Find where the given text appears and provide that cell's center as [x, y] coordinate. 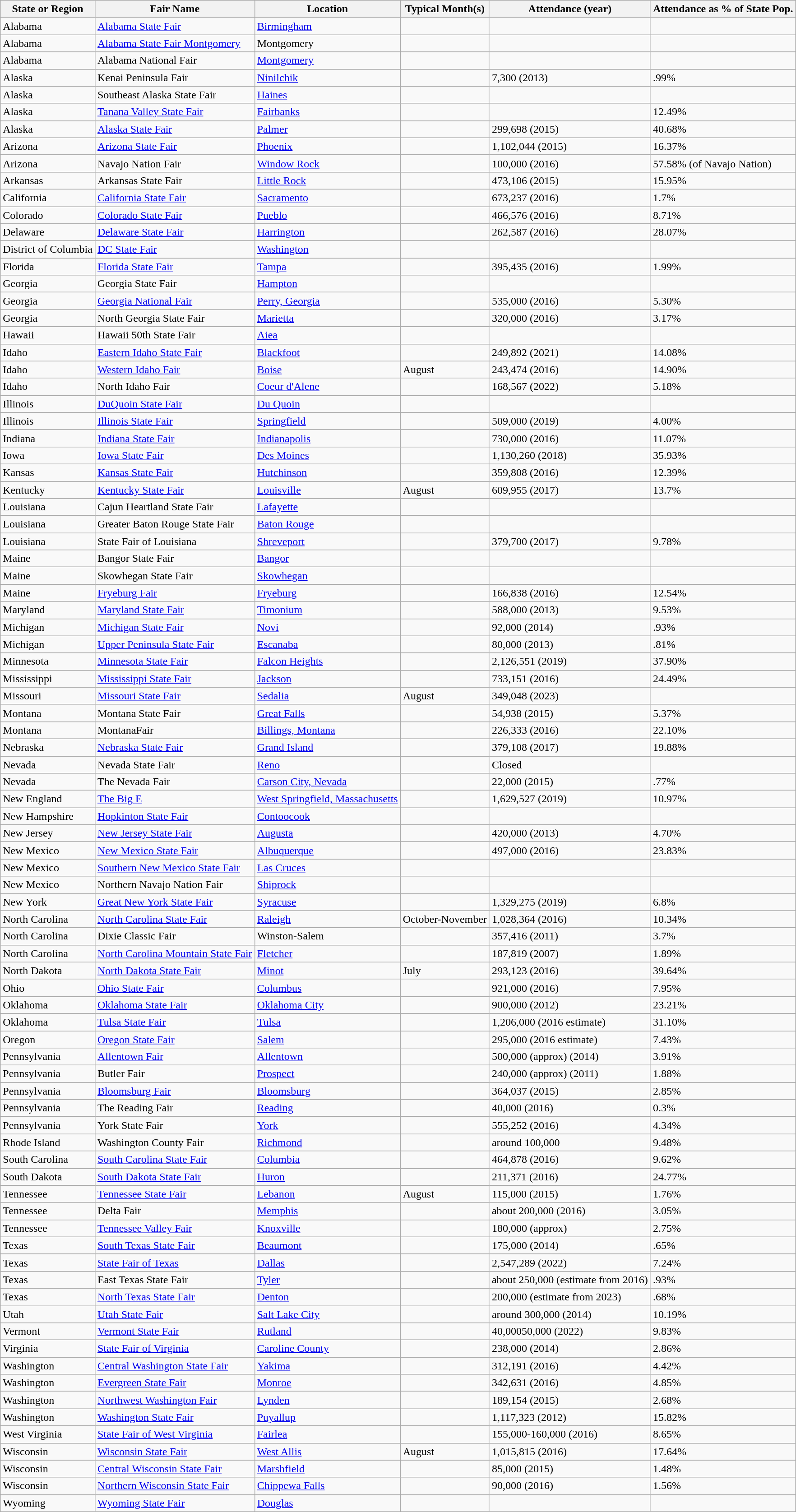
733,151 (2016) [569, 679]
2.86% [723, 1349]
Hopkinton State Fair [175, 816]
Little Rock [328, 180]
19.88% [723, 747]
24.77% [723, 1177]
379,700 (2017) [569, 541]
Grand Island [328, 747]
200,000 (estimate from 2023) [569, 1297]
Aiea [328, 335]
12.49% [723, 112]
Contoocook [328, 816]
East Texas State Fair [175, 1280]
Baton Rouge [328, 524]
Harrington [328, 232]
South Carolina State Fair [175, 1160]
1,117,323 (2012) [569, 1417]
Lynden [328, 1400]
State or Region [48, 9]
Des Moines [328, 455]
Vermont [48, 1332]
Kansas State Fair [175, 472]
Attendance (year) [569, 9]
2.68% [723, 1400]
Wisconsin State Fair [175, 1452]
1,206,000 (2016 estimate) [569, 1022]
Northern Navajo Nation Fair [175, 885]
342,631 (2016) [569, 1383]
Utah [48, 1314]
Rutland [328, 1332]
37.90% [723, 661]
Haines [328, 95]
Reno [328, 765]
0.3% [723, 1108]
Du Quoin [328, 404]
Ninilchik [328, 78]
22,000 (2015) [569, 782]
North Dakota State Fair [175, 971]
Allentown Fair [175, 1057]
Dixie Classic Fair [175, 936]
Marietta [328, 318]
730,000 (2016) [569, 438]
395,435 (2016) [569, 267]
4.34% [723, 1125]
North Georgia State Fair [175, 318]
North Carolina Mountain State Fair [175, 953]
Ohio [48, 988]
The Nevada Fair [175, 782]
State Fair of Virginia [175, 1349]
Iowa State Fair [175, 455]
Lebanon [328, 1194]
Northern Wisconsin State Fair [175, 1486]
8.65% [723, 1434]
Missouri State Fair [175, 696]
Nebraska [48, 747]
Louisville [328, 490]
Salem [328, 1039]
293,123 (2016) [569, 971]
1.48% [723, 1469]
12.39% [723, 472]
168,567 (2022) [569, 387]
35.93% [723, 455]
New Hampshire [48, 816]
California State Fair [175, 198]
320,000 (2016) [569, 318]
Sacramento [328, 198]
555,252 (2016) [569, 1125]
609,955 (2017) [569, 490]
166,838 (2016) [569, 593]
South Texas State Fair [175, 1245]
Hampton [328, 284]
115,000 (2015) [569, 1194]
10.34% [723, 919]
Georgia National Fair [175, 301]
10.97% [723, 799]
28.07% [723, 232]
57.58% (of Navajo Nation) [723, 163]
Hawaii [48, 335]
Yakima [328, 1366]
Indiana [48, 438]
349,048 (2023) [569, 696]
Oklahoma State Fair [175, 1005]
312,191 (2016) [569, 1366]
.99% [723, 78]
Tulsa [328, 1022]
Caroline County [328, 1349]
October-November [445, 919]
Fair Name [175, 9]
5.18% [723, 387]
3.91% [723, 1057]
Cajun Heartland State Fair [175, 507]
Dallas [328, 1262]
Vermont State Fair [175, 1332]
1.89% [723, 953]
180,000 (approx) [569, 1228]
The Reading Fair [175, 1108]
Birmingham [328, 26]
Fairlea [328, 1434]
155,000-160,000 (2016) [569, 1434]
3.17% [723, 318]
Skowhegan [328, 576]
Skowhegan State Fair [175, 576]
York State Fair [175, 1125]
Wyoming State Fair [175, 1503]
23.83% [723, 851]
15.95% [723, 180]
85,000 (2015) [569, 1469]
Illinois State Fair [175, 421]
900,000 (2012) [569, 1005]
92,000 (2014) [569, 627]
14.90% [723, 370]
Colorado [48, 215]
Kentucky State Fair [175, 490]
Eastern Idaho State Fair [175, 352]
211,371 (2016) [569, 1177]
North Texas State Fair [175, 1297]
Douglas [328, 1503]
Oklahoma City [328, 1005]
South Dakota State Fair [175, 1177]
Navajo Nation Fair [175, 163]
Jackson [328, 679]
Memphis [328, 1211]
Upper Peninsula State Fair [175, 644]
Richmond [328, 1142]
243,474 (2016) [569, 370]
1,629,527 (2019) [569, 799]
1.7% [723, 198]
1,130,260 (2018) [569, 455]
3.05% [723, 1211]
Albuquerque [328, 851]
West Allis [328, 1452]
MontanaFair [175, 730]
Winston-Salem [328, 936]
Northwest Washington Fair [175, 1400]
226,333 (2016) [569, 730]
24.49% [723, 679]
Southern New Mexico State Fair [175, 868]
1.76% [723, 1194]
921,000 (2016) [569, 988]
1.88% [723, 1074]
Huron [328, 1177]
Location [328, 9]
Delaware State Fair [175, 232]
2,126,551 (2019) [569, 661]
Attendance as % of State Pop. [723, 9]
South Carolina [48, 1160]
Florida State Fair [175, 267]
DuQuoin State Fair [175, 404]
State Fair of West Virginia [175, 1434]
9.62% [723, 1160]
17.64% [723, 1452]
North Idaho Fair [175, 387]
Raleigh [328, 919]
Boise [328, 370]
Fryeburg Fair [175, 593]
Fletcher [328, 953]
1,102,044 (2015) [569, 146]
379,108 (2017) [569, 747]
249,892 (2021) [569, 352]
Ohio State Fair [175, 988]
Puyallup [328, 1417]
509,000 (2019) [569, 421]
13.7% [723, 490]
South Dakota [48, 1177]
York [328, 1125]
Falcon Heights [328, 661]
40,00050,000 (2022) [569, 1332]
Tyler [328, 1280]
673,237 (2016) [569, 198]
11.07% [723, 438]
Virginia [48, 1349]
Marshfield [328, 1469]
West Virginia [48, 1434]
464,878 (2016) [569, 1160]
about 250,000 (estimate from 2016) [569, 1280]
497,000 (2016) [569, 851]
100,000 (2016) [569, 163]
Sedalia [328, 696]
.65% [723, 1245]
Escanaba [328, 644]
Springfield [328, 421]
9.83% [723, 1332]
4.85% [723, 1383]
Window Rock [328, 163]
Allentown [328, 1057]
9.53% [723, 610]
Delaware [48, 232]
Bangor [328, 559]
Augusta [328, 833]
Indianapolis [328, 438]
Bloomsburg [328, 1091]
295,000 (2016 estimate) [569, 1039]
9.78% [723, 541]
Arkansas State Fair [175, 180]
.77% [723, 782]
175,000 (2014) [569, 1245]
Wyoming [48, 1503]
Alabama National Fair [175, 60]
Central Wisconsin State Fair [175, 1469]
Great New York State Fair [175, 902]
16.37% [723, 146]
Denton [328, 1297]
420,000 (2013) [569, 833]
187,819 (2007) [569, 953]
2.75% [723, 1228]
Columbia [328, 1160]
6.8% [723, 902]
1.56% [723, 1486]
240,000 (approx) (2011) [569, 1074]
Lafayette [328, 507]
New York [48, 902]
Las Cruces [328, 868]
Novi [328, 627]
Minnesota State Fair [175, 661]
7.95% [723, 988]
Knoxville [328, 1228]
Southeast Alaska State Fair [175, 95]
Mississippi [48, 679]
5.30% [723, 301]
California [48, 198]
Greater Baton Rouge State Fair [175, 524]
Nevada State Fair [175, 765]
23.21% [723, 1005]
West Springfield, Massachusetts [328, 799]
Beaumont [328, 1245]
Oregon State Fair [175, 1039]
Utah State Fair [175, 1314]
2.85% [723, 1091]
Pueblo [328, 215]
39.64% [723, 971]
Butler Fair [175, 1074]
1.99% [723, 267]
1,329,275 (2019) [569, 902]
12.54% [723, 593]
2,547,289 (2022) [569, 1262]
90,000 (2016) [569, 1486]
7.43% [723, 1039]
.81% [723, 644]
80,000 (2013) [569, 644]
Salt Lake City [328, 1314]
Alabama State Fair Montgomery [175, 43]
9.48% [723, 1142]
262,587 (2016) [569, 232]
Rhode Island [48, 1142]
North Carolina State Fair [175, 919]
Kentucky [48, 490]
about 200,000 (2016) [569, 1211]
Nebraska State Fair [175, 747]
Florida [48, 267]
Western Idaho Fair [175, 370]
Minot [328, 971]
7.24% [723, 1262]
Washington County Fair [175, 1142]
Hawaii 50th State Fair [175, 335]
5.37% [723, 713]
500,000 (approx) (2014) [569, 1057]
Minnesota [48, 661]
4.00% [723, 421]
Carson City, Nevada [328, 782]
Shreveport [328, 541]
31.10% [723, 1022]
Perry, Georgia [328, 301]
357,416 (2011) [569, 936]
7,300 (2013) [569, 78]
Evergreen State Fair [175, 1383]
10.19% [723, 1314]
New Mexico State Fair [175, 851]
Arkansas [48, 180]
588,000 (2013) [569, 610]
Bangor State Fair [175, 559]
Prospect [328, 1074]
Great Falls [328, 713]
Mississippi State Fair [175, 679]
State Fair of Texas [175, 1262]
Alabama State Fair [175, 26]
8.71% [723, 215]
14.08% [723, 352]
New Jersey [48, 833]
around 300,000 (2014) [569, 1314]
Arizona State Fair [175, 146]
238,000 (2014) [569, 1349]
Reading [328, 1108]
Closed [569, 765]
Fairbanks [328, 112]
Coeur d'Alene [328, 387]
Kenai Peninsula Fair [175, 78]
around 100,000 [569, 1142]
July [445, 971]
Missouri [48, 696]
Iowa [48, 455]
Alaska State Fair [175, 129]
364,037 (2015) [569, 1091]
22.10% [723, 730]
473,106 (2015) [569, 180]
Montana State Fair [175, 713]
Delta Fair [175, 1211]
Maryland State Fair [175, 610]
Phoenix [328, 146]
Tanana Valley State Fair [175, 112]
Blackfoot [328, 352]
New England [48, 799]
3.7% [723, 936]
Typical Month(s) [445, 9]
Kansas [48, 472]
.68% [723, 1297]
299,698 (2015) [569, 129]
1,028,364 (2016) [569, 919]
54,938 (2015) [569, 713]
Hutchinson [328, 472]
State Fair of Louisiana [175, 541]
New Jersey State Fair [175, 833]
Central Washington State Fair [175, 1366]
DC State Fair [175, 250]
Colorado State Fair [175, 215]
Washington State Fair [175, 1417]
Indiana State Fair [175, 438]
Georgia State Fair [175, 284]
40.68% [723, 129]
Oregon [48, 1039]
359,808 (2016) [569, 472]
189,154 (2015) [569, 1400]
4.70% [723, 833]
Michigan State Fair [175, 627]
North Dakota [48, 971]
The Big E [175, 799]
Maryland [48, 610]
Columbus [328, 988]
466,576 (2016) [569, 215]
District of Columbia [48, 250]
Tulsa State Fair [175, 1022]
Palmer [328, 129]
Bloomsburg Fair [175, 1091]
Tennessee Valley Fair [175, 1228]
Fryeburg [328, 593]
4.42% [723, 1366]
15.82% [723, 1417]
1,015,815 (2016) [569, 1452]
Shiprock [328, 885]
Tampa [328, 267]
Monroe [328, 1383]
Tennessee State Fair [175, 1194]
Timonium [328, 610]
Billings, Montana [328, 730]
40,000 (2016) [569, 1108]
535,000 (2016) [569, 301]
Chippewa Falls [328, 1486]
Syracuse [328, 902]
